Output the (x, y) coordinate of the center of the cell containing the given text.  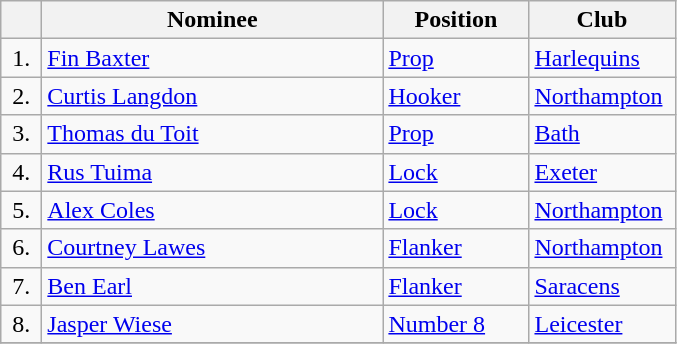
Exeter (602, 172)
Harlequins (602, 58)
4. (22, 172)
Ben Earl (212, 286)
5. (22, 210)
Rus Tuima (212, 172)
Club (602, 20)
Number 8 (456, 324)
Bath (602, 134)
Leicester (602, 324)
Position (456, 20)
Jasper Wiese (212, 324)
Nominee (212, 20)
8. (22, 324)
Fin Baxter (212, 58)
1. (22, 58)
Curtis Langdon (212, 96)
Hooker (456, 96)
Thomas du Toit (212, 134)
6. (22, 248)
3. (22, 134)
2. (22, 96)
7. (22, 286)
Courtney Lawes (212, 248)
Saracens (602, 286)
Alex Coles (212, 210)
